Extract the [X, Y] coordinate from the center of the cell holding the provided text.  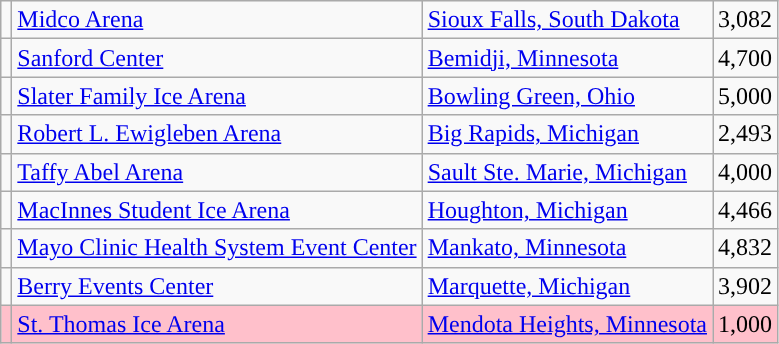
Bowling Green, Ohio [567, 96]
4,700 [744, 58]
4,466 [744, 210]
Big Rapids, Michigan [567, 134]
Berry Events Center [217, 286]
4,832 [744, 248]
Bemidji, Minnesota [567, 58]
1,000 [744, 324]
Houghton, Michigan [567, 210]
2,493 [744, 134]
Taffy Abel Arena [217, 172]
St. Thomas Ice Arena [217, 324]
3,902 [744, 286]
Sioux Falls, South Dakota [567, 20]
Mankato, Minnesota [567, 248]
Robert L. Ewigleben Arena [217, 134]
Sault Ste. Marie, Michigan [567, 172]
Midco Arena [217, 20]
Sanford Center [217, 58]
Mendota Heights, Minnesota [567, 324]
Mayo Clinic Health System Event Center [217, 248]
Slater Family Ice Arena [217, 96]
3,082 [744, 20]
4,000 [744, 172]
Marquette, Michigan [567, 286]
5,000 [744, 96]
MacInnes Student Ice Arena [217, 210]
